Identify which cell holds the provided text, then report its [X, Y] central coordinate. 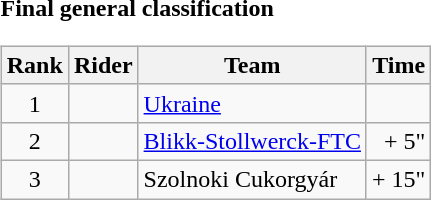
Rank [34, 65]
Blikk-Stollwerck-FTC [252, 141]
Ukraine [252, 103]
3 [34, 179]
+ 5" [398, 141]
2 [34, 141]
Szolnoki Cukorgyár [252, 179]
+ 15" [398, 179]
1 [34, 103]
Rider [103, 65]
Time [398, 65]
Team [252, 65]
